From the cell containing the given text, extract its center point as (X, Y) coordinate. 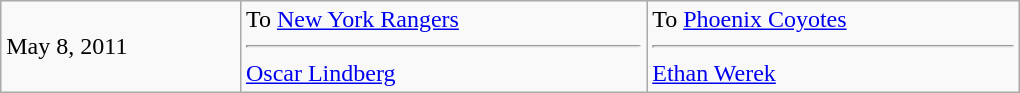
To New York RangersOscar Lindberg (443, 47)
To Phoenix CoyotesEthan Werek (834, 47)
May 8, 2011 (121, 47)
